Pinpoint the cell where the given text exists, returning its (x, y) midpoint coordinate. 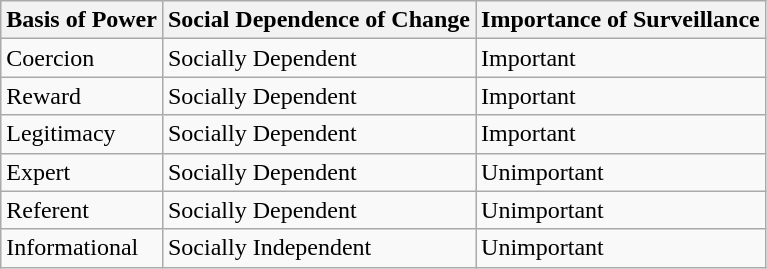
Expert (82, 172)
Informational (82, 248)
Reward (82, 96)
Referent (82, 210)
Coercion (82, 58)
Importance of Surveillance (621, 20)
Socially Independent (318, 248)
Basis of Power (82, 20)
Legitimacy (82, 134)
Social Dependence of Change (318, 20)
